From the cell containing the given text, extract its center point as (X, Y) coordinate. 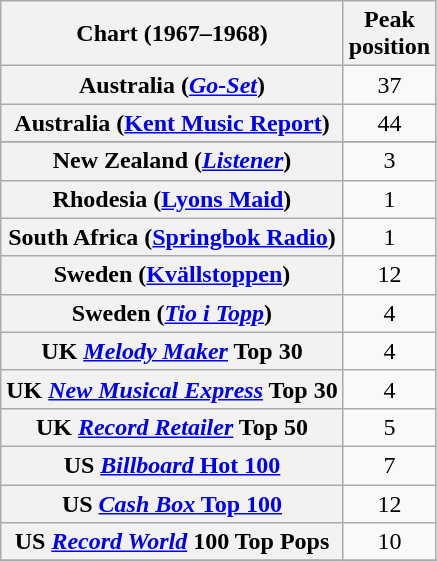
7 (389, 465)
37 (389, 85)
10 (389, 542)
Sweden (Kvällstoppen) (172, 275)
US Record World 100 Top Pops (172, 542)
South Africa (Springbok Radio) (172, 237)
UK Melody Maker Top 30 (172, 351)
44 (389, 123)
Peakposition (389, 34)
3 (389, 161)
Sweden (Tio i Topp) (172, 313)
Australia (Kent Music Report) (172, 123)
UK New Musical Express Top 30 (172, 389)
Australia (Go-Set) (172, 85)
US Billboard Hot 100 (172, 465)
Chart (1967–1968) (172, 34)
UK Record Retailer Top 50 (172, 427)
New Zealand (Listener) (172, 161)
Rhodesia (Lyons Maid) (172, 199)
5 (389, 427)
US Cash Box Top 100 (172, 503)
